Pinpoint the cell where the given text exists, returning its (X, Y) midpoint coordinate. 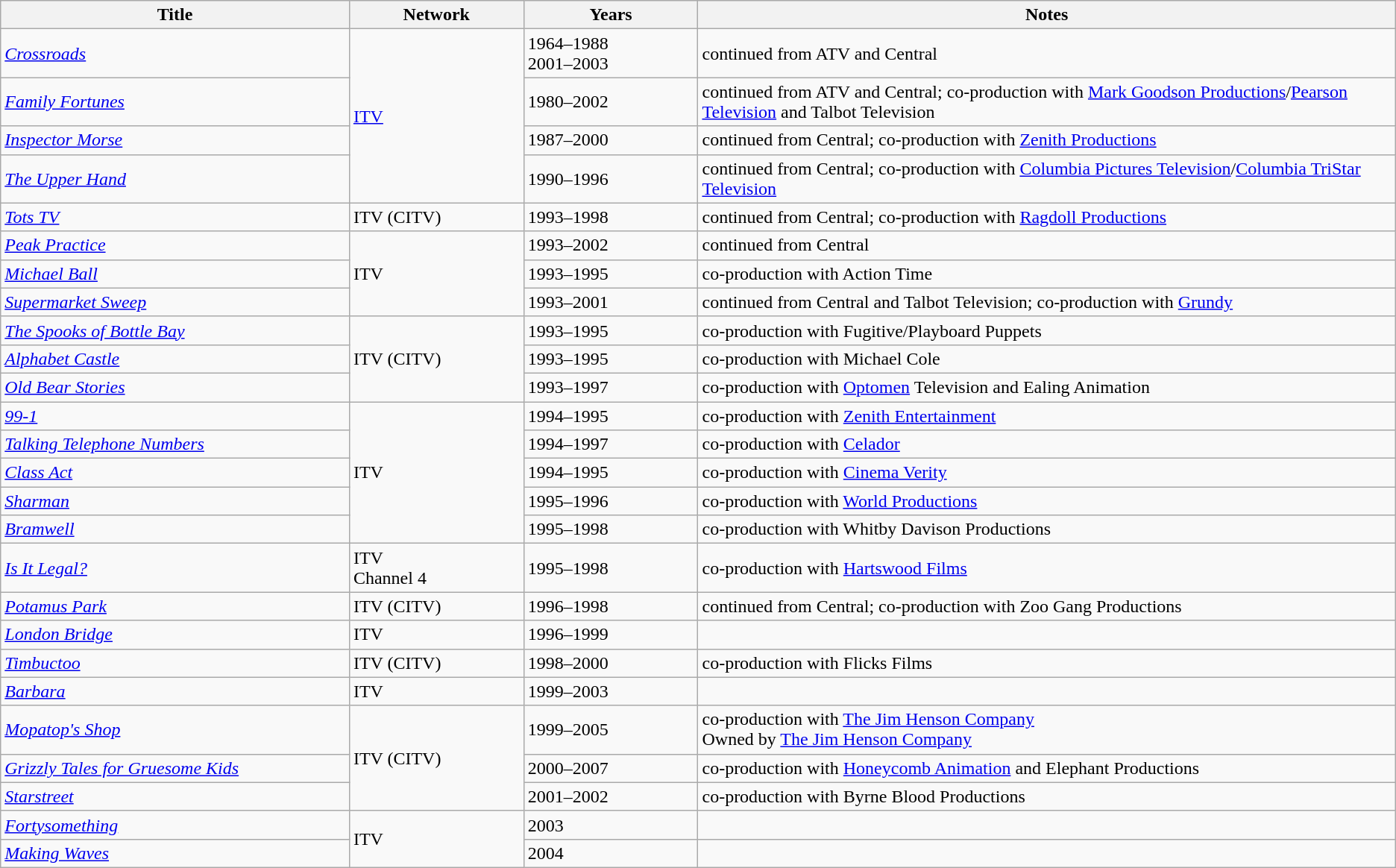
co-production with The Jim Henson CompanyOwned by The Jim Henson Company (1047, 729)
Grizzly Tales for Gruesome Kids (175, 768)
Peak Practice (175, 245)
1996–1999 (611, 635)
continued from Central; co-production with Zenith Productions (1047, 140)
co-production with Flicks Films (1047, 663)
Notes (1047, 15)
2000–2007 (611, 768)
1998–2000 (611, 663)
Barbara (175, 691)
2003 (611, 825)
Talking Telephone Numbers (175, 444)
ITVChannel 4 (436, 568)
co-production with Whitby Davison Productions (1047, 529)
The Spooks of Bottle Bay (175, 330)
co-production with Honeycomb Animation and Elephant Productions (1047, 768)
co-production with Action Time (1047, 274)
Sharman (175, 501)
1990–1996 (611, 179)
Crossroads (175, 54)
co-production with Cinema Verity (1047, 473)
1995–1996 (611, 501)
1993–1998 (611, 217)
1993–2002 (611, 245)
Fortysomething (175, 825)
1999–2003 (611, 691)
Network (436, 15)
2001–2002 (611, 796)
co-production with Hartswood Films (1047, 568)
Class Act (175, 473)
1993–1997 (611, 387)
2004 (611, 853)
continued from ATV and Central; co-production with Mark Goodson Productions/Pearson Television and Talbot Television (1047, 101)
continued from Central; co-production with Columbia Pictures Television/Columbia TriStar Television (1047, 179)
Inspector Morse (175, 140)
co-production with Optomen Television and Ealing Animation (1047, 387)
Title (175, 15)
1994–1997 (611, 444)
Is It Legal? (175, 568)
Potamus Park (175, 606)
co-production with Zenith Entertainment (1047, 415)
The Upper Hand (175, 179)
1999–2005 (611, 729)
99-1 (175, 415)
Alphabet Castle (175, 359)
Bramwell (175, 529)
continued from Central; co-production with Zoo Gang Productions (1047, 606)
Supermarket Sweep (175, 302)
continued from Central; co-production with Ragdoll Productions (1047, 217)
Making Waves (175, 853)
continued from Central and Talbot Television; co-production with Grundy (1047, 302)
continued from Central (1047, 245)
London Bridge (175, 635)
Family Fortunes (175, 101)
1980–2002 (611, 101)
co-production with Fugitive/Playboard Puppets (1047, 330)
co-production with World Productions (1047, 501)
1993–2001 (611, 302)
Old Bear Stories (175, 387)
Tots TV (175, 217)
Starstreet (175, 796)
1987–2000 (611, 140)
co-production with Michael Cole (1047, 359)
co-production with Celador (1047, 444)
co-production with Byrne Blood Productions (1047, 796)
1996–1998 (611, 606)
1964–19882001–2003 (611, 54)
Mopatop's Shop (175, 729)
Michael Ball (175, 274)
continued from ATV and Central (1047, 54)
Years (611, 15)
Timbuctoo (175, 663)
